Return the [X, Y] coordinate for the center point of the cell that contains the specified text.  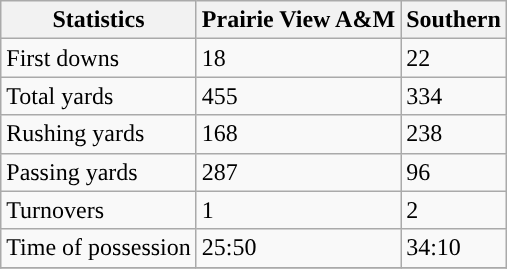
334 [454, 96]
Turnovers [99, 210]
Rushing yards [99, 134]
Passing yards [99, 172]
Statistics [99, 20]
18 [298, 58]
Time of possession [99, 248]
455 [298, 96]
Prairie View A&M [298, 20]
Total yards [99, 96]
25:50 [298, 248]
1 [298, 210]
2 [454, 210]
287 [298, 172]
First downs [99, 58]
168 [298, 134]
34:10 [454, 248]
Southern [454, 20]
22 [454, 58]
238 [454, 134]
96 [454, 172]
